Locate the cell with the specified text and output its (X, Y) center coordinate. 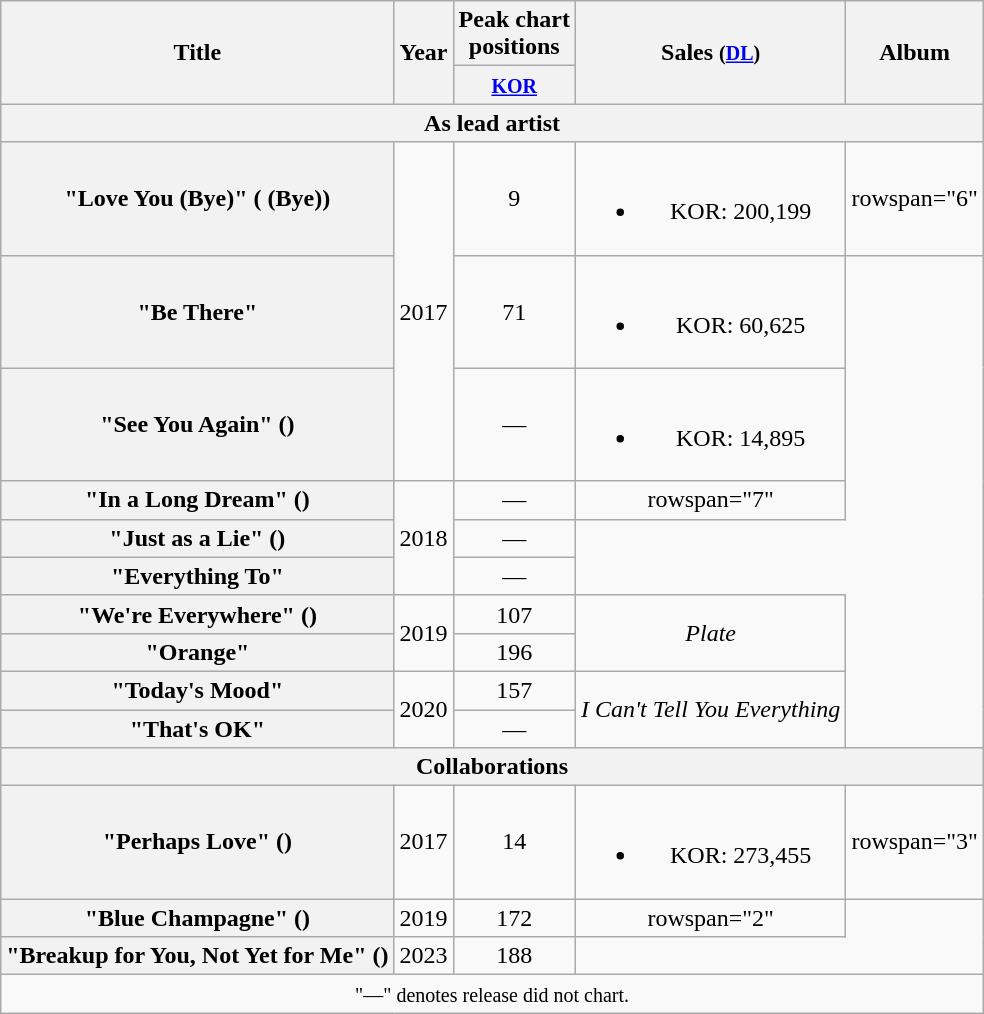
14 (514, 842)
Album (915, 52)
9 (514, 198)
As lead artist (492, 123)
KOR (514, 85)
KOR: 200,199 (710, 198)
196 (514, 652)
KOR: 14,895 (710, 424)
Collaborations (492, 767)
71 (514, 312)
"That's OK" (198, 729)
"—" denotes release did not chart. (492, 994)
157 (514, 690)
Year (424, 52)
"Perhaps Love" () (198, 842)
rowspan="2" (710, 918)
rowspan="7" (710, 500)
Peak chart positions (514, 34)
"Be There" (198, 312)
2020 (424, 709)
"Just as a Lie" () (198, 538)
Plate (710, 633)
"Blue Champagne" () (198, 918)
"See You Again" () (198, 424)
rowspan="3" (915, 842)
172 (514, 918)
"Breakup for You, Not Yet for Me" () (198, 956)
"In a Long Dream" () (198, 500)
I Can't Tell You Everything (710, 709)
"Today's Mood" (198, 690)
188 (514, 956)
rowspan="6" (915, 198)
"Love You (Bye)" ( (Bye)) (198, 198)
KOR: 273,455 (710, 842)
"Orange" (198, 652)
Sales (DL) (710, 52)
"Everything To" (198, 576)
107 (514, 614)
"We're Everywhere" () (198, 614)
Title (198, 52)
KOR: 60,625 (710, 312)
2023 (424, 956)
2018 (424, 538)
